Find where the given text appears and provide that cell's center as (x, y) coordinate. 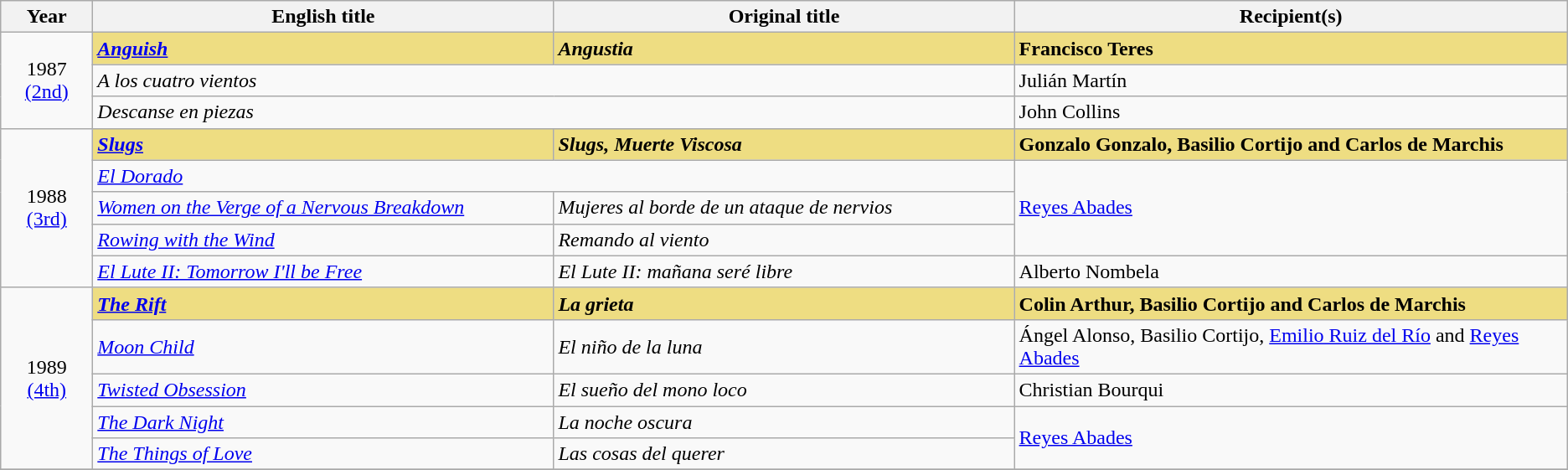
El Lute II: mañana seré libre (784, 271)
Mujeres al borde de un ataque de nervios (784, 208)
Colin Arthur, Basilio Cortijo and Carlos de Marchis (1291, 303)
Recipient(s) (1291, 17)
Francisco Teres (1291, 49)
Christian Bourqui (1291, 390)
Alberto Nombela (1291, 271)
John Collins (1291, 112)
Anguish (323, 49)
Julián Martín (1291, 80)
Slugs, Muerte Viscosa (784, 144)
La noche oscura (784, 421)
1988(3rd) (47, 208)
Rowing with the Wind (323, 240)
El niño de la luna (784, 347)
Original title (784, 17)
A los cuatro vientos (554, 80)
The Dark Night (323, 421)
Gonzalo Gonzalo, Basilio Cortijo and Carlos de Marchis (1291, 144)
El Dorado (554, 176)
Slugs (323, 144)
Las cosas del querer (784, 454)
English title (323, 17)
Remando al viento (784, 240)
Year (47, 17)
Ángel Alonso, Basilio Cortijo, Emilio Ruiz del Río and Reyes Abades (1291, 347)
Women on the Verge of a Nervous Breakdown (323, 208)
The Things of Love (323, 454)
La grieta (784, 303)
El sueño del mono loco (784, 390)
El Lute II: Tomorrow I'll be Free (323, 271)
1987(2nd) (47, 80)
1989(4th) (47, 379)
Angustia (784, 49)
Twisted Obsession (323, 390)
The Rift (323, 303)
Descanse en piezas (554, 112)
Moon Child (323, 347)
